Identify which cell holds the provided text, then report its [X, Y] central coordinate. 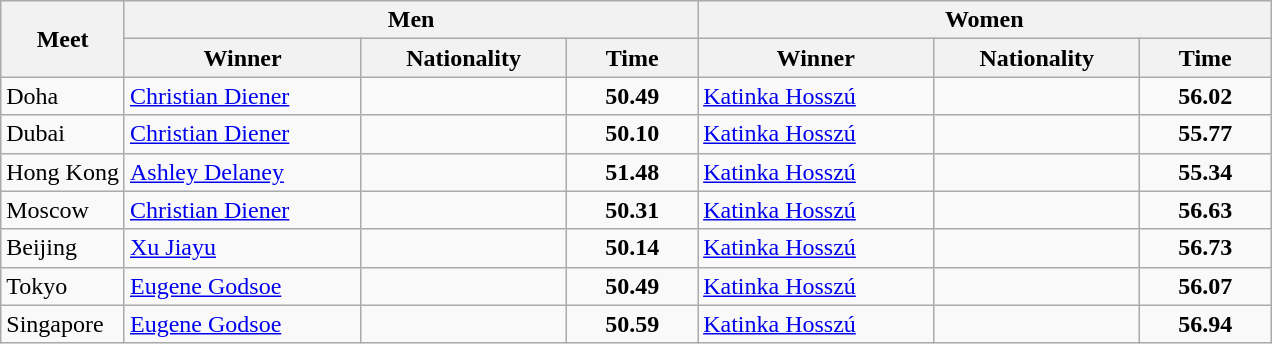
Men [410, 20]
56.94 [1206, 324]
Dubai [63, 134]
Ashley Delaney [242, 172]
56.02 [1206, 96]
56.07 [1206, 286]
50.10 [632, 134]
50.14 [632, 248]
Tokyo [63, 286]
Xu Jiayu [242, 248]
56.63 [1206, 210]
56.73 [1206, 248]
55.77 [1206, 134]
Moscow [63, 210]
Hong Kong [63, 172]
Meet [63, 39]
50.31 [632, 210]
55.34 [1206, 172]
Beijing [63, 248]
50.59 [632, 324]
Doha [63, 96]
Singapore [63, 324]
51.48 [632, 172]
Women [984, 20]
